Search for the cell housing the specified text and yield its (X, Y) center coordinate. 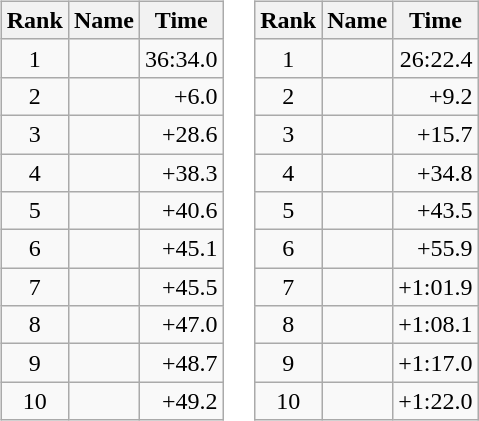
+47.0 (181, 325)
+9.2 (436, 96)
+34.8 (436, 173)
+1:22.0 (436, 401)
+45.5 (181, 287)
+28.6 (181, 134)
+43.5 (436, 211)
+1:08.1 (436, 325)
+55.9 (436, 249)
+1:17.0 (436, 363)
26:22.4 (436, 58)
+38.3 (181, 173)
+48.7 (181, 363)
+45.1 (181, 249)
+6.0 (181, 96)
36:34.0 (181, 58)
+49.2 (181, 401)
+40.6 (181, 211)
+1:01.9 (436, 287)
+15.7 (436, 134)
